Search for the cell housing the specified text and yield its (x, y) center coordinate. 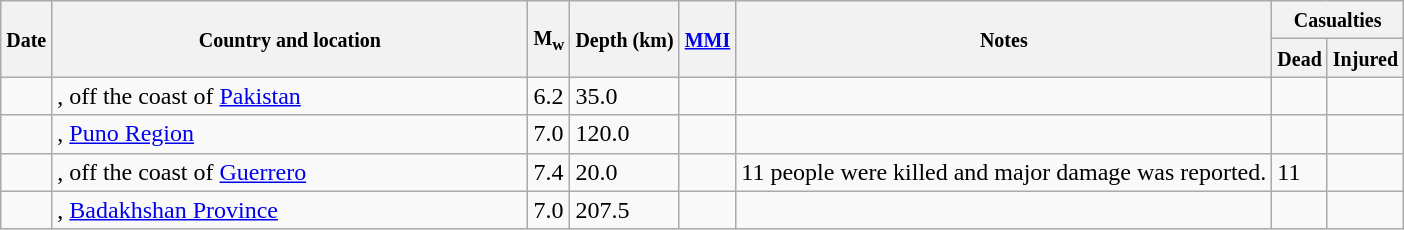
, off the coast of Pakistan (290, 96)
Casualties (1338, 20)
207.5 (624, 210)
35.0 (624, 96)
Dead (1300, 58)
, Puno Region (290, 134)
120.0 (624, 134)
6.2 (549, 96)
7.4 (549, 172)
20.0 (624, 172)
Depth (km) (624, 39)
11 people were killed and major damage was reported. (1004, 172)
, Badakhshan Province (290, 210)
Date (26, 39)
MMI (708, 39)
, off the coast of Guerrero (290, 172)
Country and location (290, 39)
11 (1300, 172)
Notes (1004, 39)
Injured (1365, 58)
Mw (549, 39)
